From the cell containing the given text, extract its center point as [X, Y] coordinate. 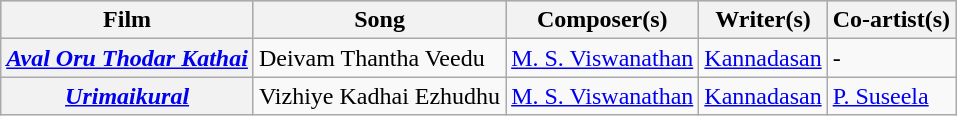
- [891, 58]
Writer(s) [763, 20]
Film [128, 20]
Aval Oru Thodar Kathai [128, 58]
Composer(s) [602, 20]
Song [379, 20]
Urimaikural [128, 96]
Vizhiye Kadhai Ezhudhu [379, 96]
Co-artist(s) [891, 20]
Deivam Thantha Veedu [379, 58]
P. Suseela [891, 96]
